Locate the cell with the specified text and output its [x, y] center coordinate. 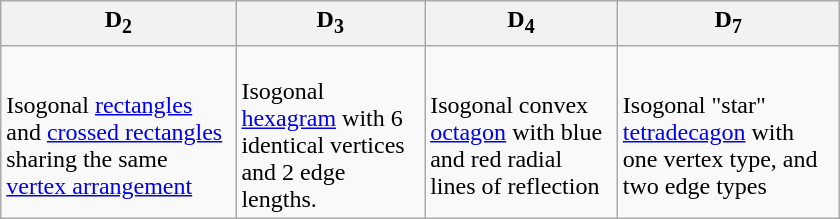
D2 [118, 23]
D7 [728, 23]
Isogonal convex octagon with blue and red radial lines of reflection [522, 132]
Isogonal hexagram with 6 identical vertices and 2 edge lengths. [330, 132]
Isogonal rectangles and crossed rectangles sharing the same vertex arrangement [118, 132]
D3 [330, 23]
Isogonal "star" tetradecagon with one vertex type, and two edge types [728, 132]
D4 [522, 23]
